Return [x, y] of the center of cell containing provided text 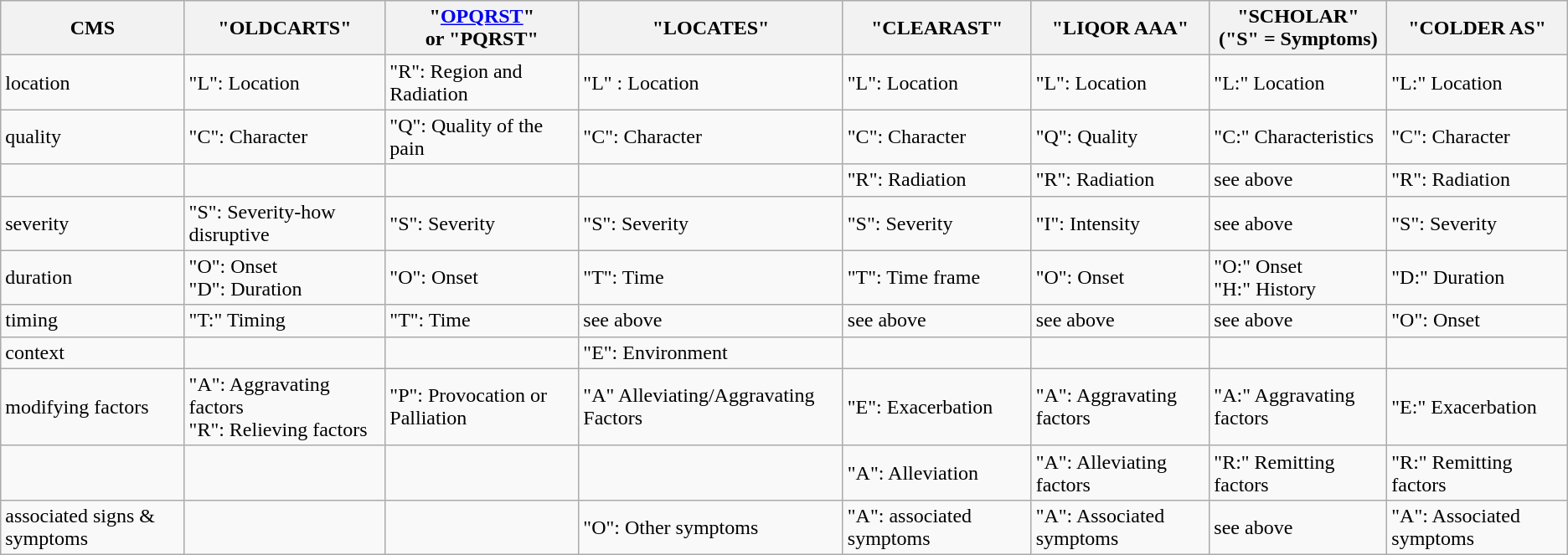
"P": Provocation or Palliation [482, 407]
CMS [92, 28]
"T": Time frame [936, 278]
duration [92, 278]
"E:" Exacerbation [1478, 407]
context [92, 352]
"C:" Characteristics [1298, 137]
"LIQOR AAA" [1121, 28]
"A": Alleviation [936, 472]
"I": Intensity [1121, 223]
"A": Aggravating factors"R": Relieving factors [285, 407]
"OLDCARTS" [285, 28]
"Q": Quality of the pain [482, 137]
"D:" Duration [1478, 278]
"LOCATES" [710, 28]
"T:" Timing [285, 321]
"A": Alleviating factors [1121, 472]
"A": Aggravating factors [1121, 407]
"O": Onset"D": Duration [285, 278]
"O": Other symptoms [710, 527]
quality [92, 137]
"E": Environment [710, 352]
modifying factors [92, 407]
"E": Exacerbation [936, 407]
"Q": Quality [1121, 137]
severity [92, 223]
location [92, 82]
"A": associated symptoms [936, 527]
"L" : Location [710, 82]
"R": Region and Radiation [482, 82]
"OPQRST" or "PQRST" [482, 28]
"A:" Aggravating factors [1298, 407]
"SCHOLAR"("S" = Symptoms) [1298, 28]
associated signs & symptoms [92, 527]
"CLEARAST" [936, 28]
timing [92, 321]
"S": Severity-how disruptive [285, 223]
"O:" Onset"H:" History [1298, 278]
"COLDER AS" [1478, 28]
"A" Alleviating/Aggravating Factors [710, 407]
